Search for the cell housing the specified text and yield its (x, y) center coordinate. 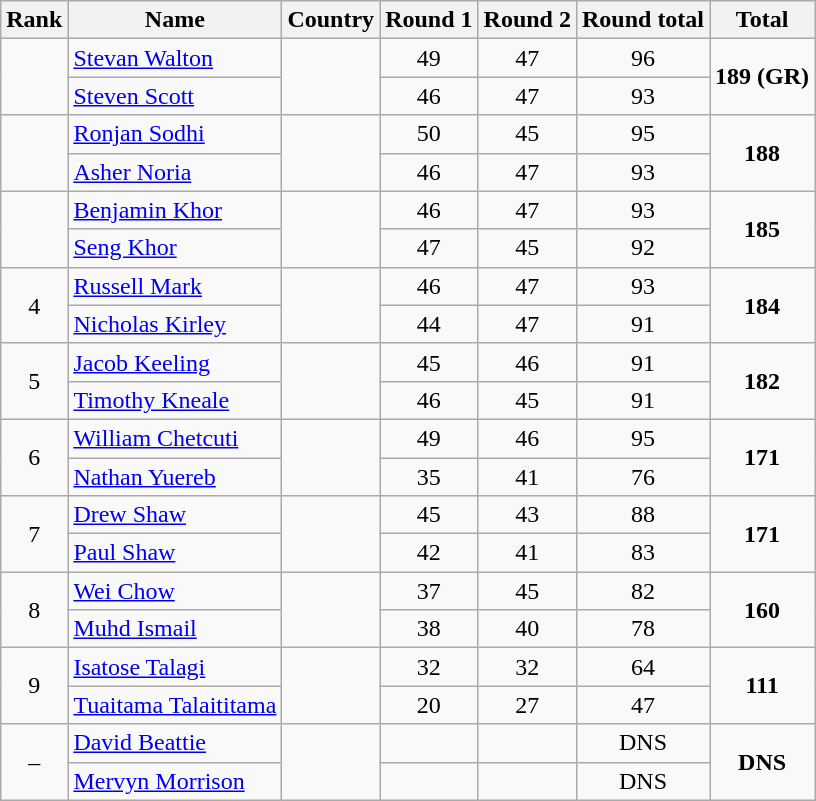
40 (527, 629)
Ronjan Sodhi (175, 134)
Nicholas Kirley (175, 324)
50 (429, 134)
4 (34, 305)
Country (331, 20)
Muhd Ismail (175, 629)
Round 2 (527, 20)
37 (429, 591)
Tuaitama Talaititama (175, 705)
20 (429, 705)
76 (642, 477)
92 (642, 248)
Stevan Walton (175, 58)
43 (527, 515)
7 (34, 534)
Jacob Keeling (175, 362)
Wei Chow (175, 591)
78 (642, 629)
Drew Shaw (175, 515)
88 (642, 515)
Asher Noria (175, 172)
111 (762, 686)
160 (762, 610)
83 (642, 553)
Benjamin Khor (175, 210)
Steven Scott (175, 96)
Timothy Kneale (175, 400)
64 (642, 667)
Isatose Talagi (175, 667)
Round 1 (429, 20)
35 (429, 477)
Mervyn Morrison (175, 781)
184 (762, 305)
Name (175, 20)
188 (762, 153)
David Beattie (175, 743)
9 (34, 686)
Total (762, 20)
82 (642, 591)
Nathan Yuereb (175, 477)
182 (762, 381)
Seng Khor (175, 248)
27 (527, 705)
189 (GR) (762, 77)
96 (642, 58)
8 (34, 610)
Rank (34, 20)
William Chetcuti (175, 438)
Russell Mark (175, 286)
44 (429, 324)
6 (34, 457)
Paul Shaw (175, 553)
5 (34, 381)
42 (429, 553)
Round total (642, 20)
– (34, 762)
185 (762, 229)
38 (429, 629)
